For the text-containing cell, return its midpoint in [X, Y] coordinate format. 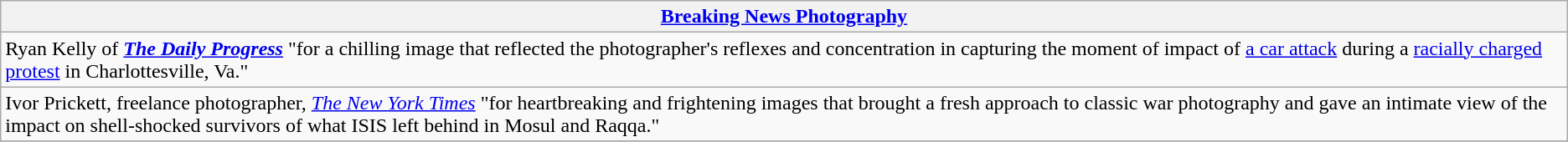
Breaking News Photography [784, 17]
